Locate the cell with the specified text and output its (X, Y) center coordinate. 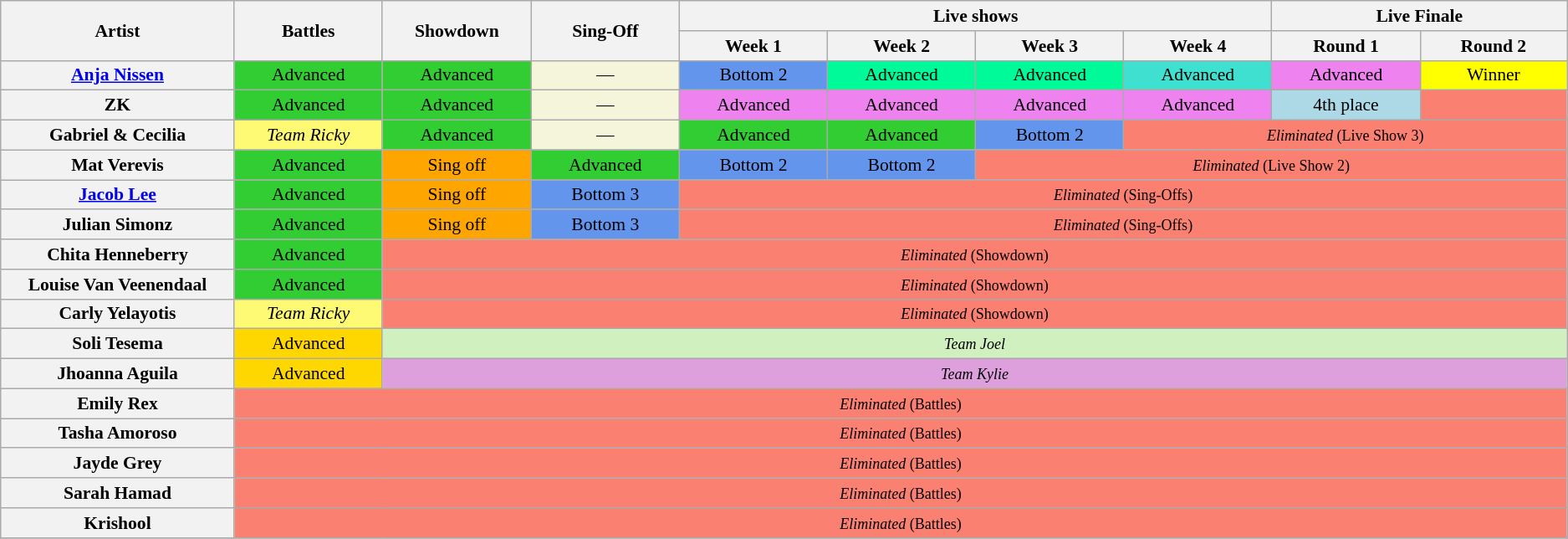
Round 2 (1494, 46)
ZK (117, 105)
Anja Nissen (117, 75)
Team Kylie (974, 374)
Krishool (117, 523)
4th place (1346, 105)
Eliminated (Live Show 2) (1271, 165)
Sarah Hamad (117, 493)
Julian Simonz (117, 225)
Team Joel (974, 344)
Jayde Grey (117, 464)
Carly Yelayotis (117, 314)
Week 1 (753, 46)
Week 4 (1198, 46)
Emily Rex (117, 403)
Winner (1494, 75)
Artist (117, 30)
Jhoanna Aguila (117, 374)
Soli Tesema (117, 344)
Live Finale (1420, 16)
Chita Henneberry (117, 254)
Week 2 (901, 46)
Jacob Lee (117, 195)
Gabriel & Cecilia (117, 136)
Live shows (975, 16)
Sing-Off (605, 30)
Louise Van Veenendaal (117, 285)
Battles (308, 30)
Tasha Amoroso (117, 434)
Mat Verevis (117, 165)
Showdown (457, 30)
Round 1 (1346, 46)
Week 3 (1050, 46)
Eliminated (Live Show 3) (1346, 136)
